Capture the cell that displays the provided text and extract its (X, Y) central coordinate. 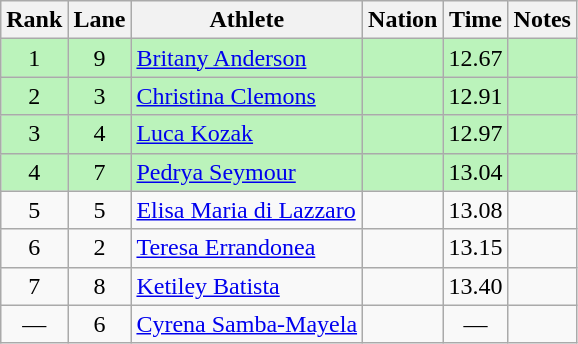
13.15 (476, 248)
9 (100, 58)
Pedrya Seymour (247, 172)
13.04 (476, 172)
Christina Clemons (247, 96)
1 (34, 58)
8 (100, 286)
Lane (100, 20)
12.67 (476, 58)
Teresa Errandonea (247, 248)
Athlete (247, 20)
Rank (34, 20)
Luca Kozak (247, 134)
12.91 (476, 96)
12.97 (476, 134)
Britany Anderson (247, 58)
Time (476, 20)
13.08 (476, 210)
13.40 (476, 286)
Notes (542, 20)
Ketiley Batista (247, 286)
Cyrena Samba-Mayela (247, 324)
Nation (403, 20)
Elisa Maria di Lazzaro (247, 210)
